Pinpoint the cell where the given text exists, returning its [X, Y] midpoint coordinate. 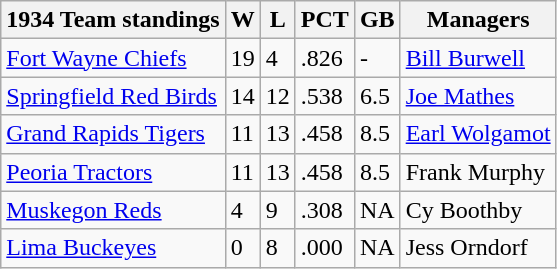
9 [278, 210]
19 [242, 58]
.000 [324, 248]
14 [242, 96]
Bill Burwell [478, 58]
12 [278, 96]
- [377, 58]
Jess Orndorf [478, 248]
.308 [324, 210]
Cy Boothby [478, 210]
Managers [478, 20]
.538 [324, 96]
Joe Mathes [478, 96]
.826 [324, 58]
GB [377, 20]
W [242, 20]
0 [242, 248]
1934 Team standings [113, 20]
Peoria Tractors [113, 172]
Springfield Red Birds [113, 96]
Earl Wolgamot [478, 134]
L [278, 20]
Frank Murphy [478, 172]
Lima Buckeyes [113, 248]
Muskegon Reds [113, 210]
6.5 [377, 96]
8 [278, 248]
Fort Wayne Chiefs [113, 58]
Grand Rapids Tigers [113, 134]
PCT [324, 20]
